Scan for the cell matching the given text and deliver its (X, Y) coordinate at center. 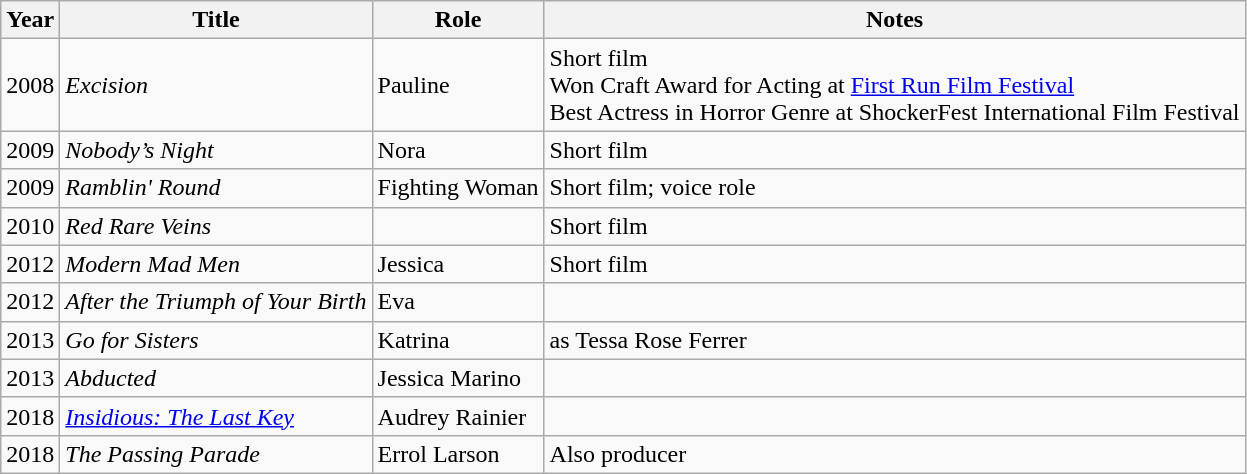
Go for Sisters (216, 340)
Short film; voice role (894, 188)
Modern Mad Men (216, 264)
Katrina (458, 340)
Pauline (458, 85)
Ramblin' Round (216, 188)
Fighting Woman (458, 188)
Red Rare Veins (216, 226)
Jessica (458, 264)
Nobody’s Night (216, 150)
The Passing Parade (216, 454)
Also producer (894, 454)
After the Triumph of Your Birth (216, 302)
Excision (216, 85)
2008 (30, 85)
as Tessa Rose Ferrer (894, 340)
Insidious: The Last Key (216, 416)
Eva (458, 302)
Nora (458, 150)
Notes (894, 20)
Year (30, 20)
Jessica Marino (458, 378)
Title (216, 20)
Audrey Rainier (458, 416)
Errol Larson (458, 454)
Role (458, 20)
Abducted (216, 378)
Short filmWon Craft Award for Acting at First Run Film Festival Best Actress in Horror Genre at ShockerFest International Film Festival (894, 85)
2010 (30, 226)
